Identify which cell holds the provided text, then report its [X, Y] central coordinate. 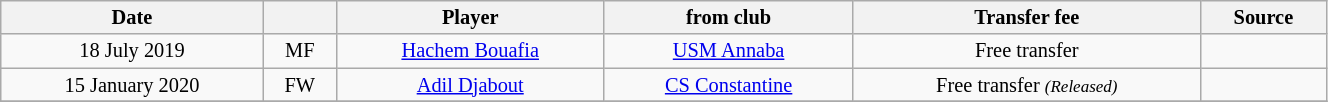
Player [470, 17]
MF [300, 51]
Transfer fee [1026, 17]
Adil Djabout [470, 85]
Free transfer [1026, 51]
Source [1263, 17]
15 January 2020 [132, 85]
18 July 2019 [132, 51]
Date [132, 17]
Free transfer (Released) [1026, 85]
Hachem Bouafia [470, 51]
from club [728, 17]
CS Constantine [728, 85]
USM Annaba [728, 51]
FW [300, 85]
